Capture the cell that displays the provided text and extract its [x, y] central coordinate. 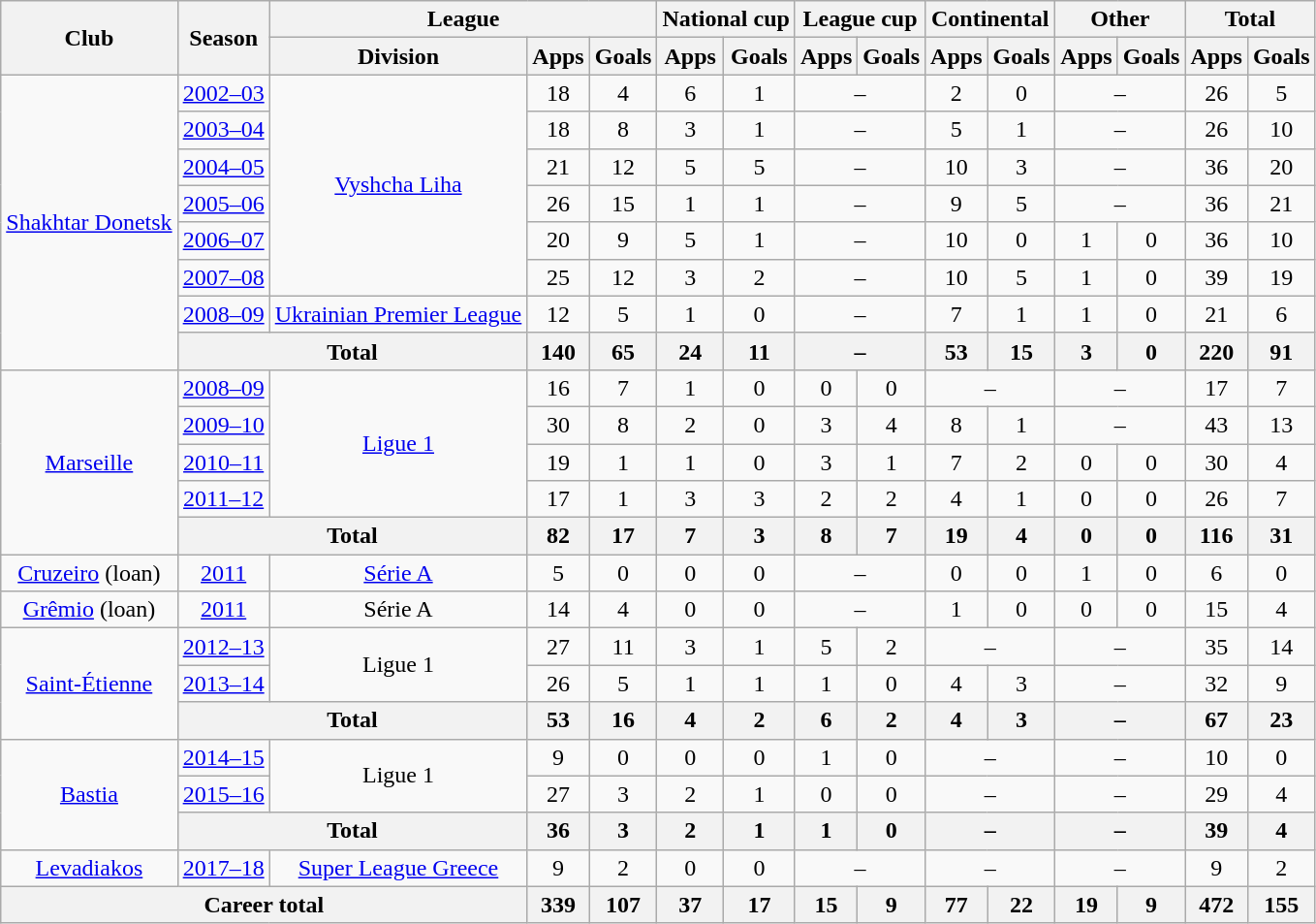
339 [558, 905]
29 [1216, 794]
2015–16 [223, 794]
2006–07 [223, 240]
2003–04 [223, 130]
91 [1281, 351]
2005–06 [223, 204]
67 [1216, 720]
2002–03 [223, 93]
22 [1021, 905]
2013–14 [223, 684]
35 [1216, 647]
2007–08 [223, 277]
2004–05 [223, 167]
37 [690, 905]
140 [558, 351]
Division [398, 56]
23 [1281, 720]
472 [1216, 905]
31 [1281, 536]
2011–12 [223, 499]
107 [623, 905]
Season [223, 38]
43 [1216, 425]
Shakhtar Donetsk [89, 222]
Saint-Étienne [89, 684]
Bastia [89, 794]
24 [690, 351]
Vyshcha Liha [398, 185]
25 [558, 277]
Continental [990, 19]
65 [623, 351]
Career total [264, 905]
32 [1216, 684]
Club [89, 38]
League [463, 19]
2017–18 [223, 868]
2014–15 [223, 757]
2009–10 [223, 425]
Cruzeiro (loan) [89, 573]
Other [1120, 19]
77 [956, 905]
220 [1216, 351]
2012–13 [223, 647]
13 [1281, 425]
Ukrainian Premier League [398, 314]
National cup [726, 19]
League cup [860, 19]
Levadiakos [89, 868]
Marseille [89, 462]
2010–11 [223, 462]
Super League Greece [398, 868]
155 [1281, 905]
82 [558, 536]
Grêmio (loan) [89, 610]
116 [1216, 536]
